Search for the cell housing the specified text and yield its (X, Y) center coordinate. 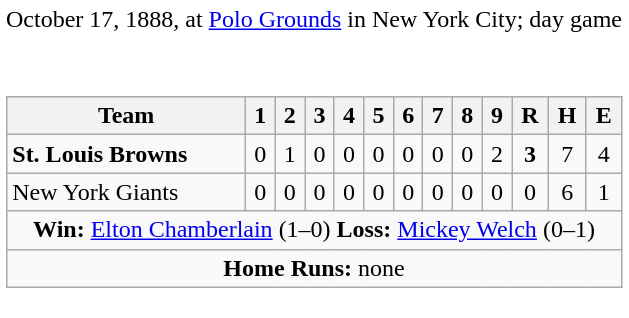
H (567, 116)
Win: Elton Chamberlain (1–0) Loss: Mickey Welch (0–1) (314, 230)
Home Runs: none (314, 268)
St. Louis Browns (126, 154)
5 (379, 116)
Team (126, 116)
E (604, 116)
9 (497, 116)
October 17, 1888, at Polo Grounds in New York City; day game (314, 20)
8 (468, 116)
R (530, 116)
New York Giants (126, 192)
